Find where the given text appears and provide that cell's center as (x, y) coordinate. 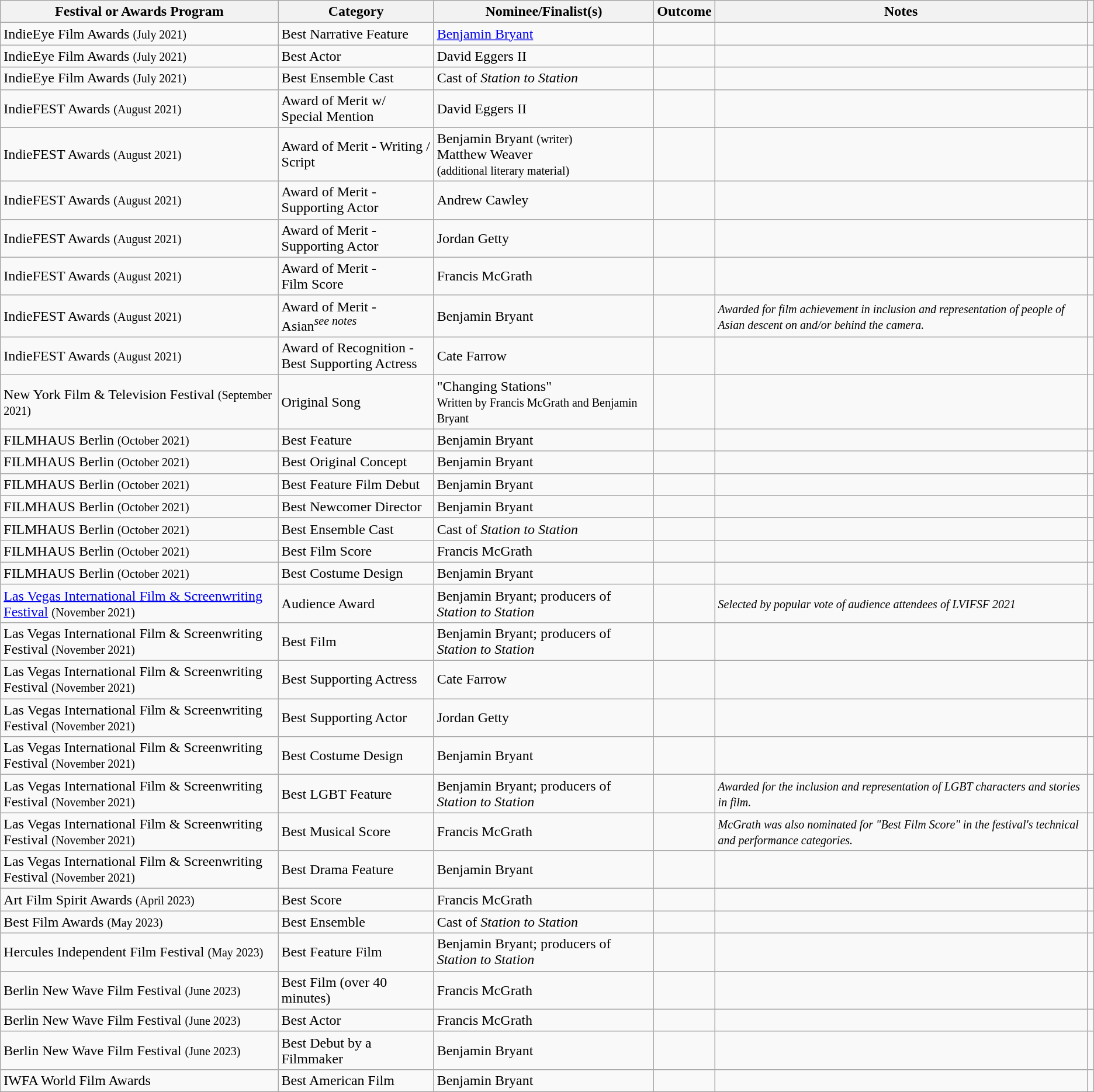
Award of Recognition -Best Supporting Actress (356, 356)
Selected by popular vote of audience attendees of LVIFSF 2021 (901, 603)
Best Film (over 40 minutes) (356, 990)
Notes (901, 12)
Best American Film (356, 1080)
Best LGBT Feature (356, 793)
Best Feature Film Debut (356, 484)
Best Ensemble (356, 922)
Best Debut by a Filmmaker (356, 1051)
Best Score (356, 900)
Best Original Concept (356, 462)
Best Film (356, 642)
Award of Merit -Film Score (356, 276)
McGrath was also nominated for "Best Film Score" in the festival's technical and performance categories. (901, 832)
Best Film Score (356, 551)
Best Drama Feature (356, 869)
Best Film Awards (May 2023) (139, 922)
New York Film & Television Festival (September 2021) (139, 402)
Outcome (684, 12)
Best Feature Film (356, 952)
Art Film Spirit Awards (April 2023) (139, 900)
"Changing Stations"Written by Francis McGrath and Benjamin Bryant (543, 402)
Award of Merit - Writing / Script (356, 154)
Best Narrative Feature (356, 34)
Original Song (356, 402)
Award of Merit -Asiansee notes (356, 316)
Best Supporting Actor (356, 717)
Awarded for the inclusion and representation of LGBT characters and stories in film. (901, 793)
Nominee/Finalist(s) (543, 12)
Audience Award (356, 603)
IWFA World Film Awards (139, 1080)
Hercules Independent Film Festival (May 2023) (139, 952)
Best Supporting Actress (356, 680)
Best Feature (356, 440)
Festival or Awards Program (139, 12)
Andrew Cawley (543, 200)
Benjamin Bryant (writer)Matthew Weaver(additional literary material) (543, 154)
Best Musical Score (356, 832)
Category (356, 12)
Best Newcomer Director (356, 507)
Awarded for film achievement in inclusion and representation of people of Asian descent on and/or behind the camera. (901, 316)
Award of Merit w/ Special Mention (356, 109)
